Extract the [X, Y] coordinate from the center of the cell holding the provided text.  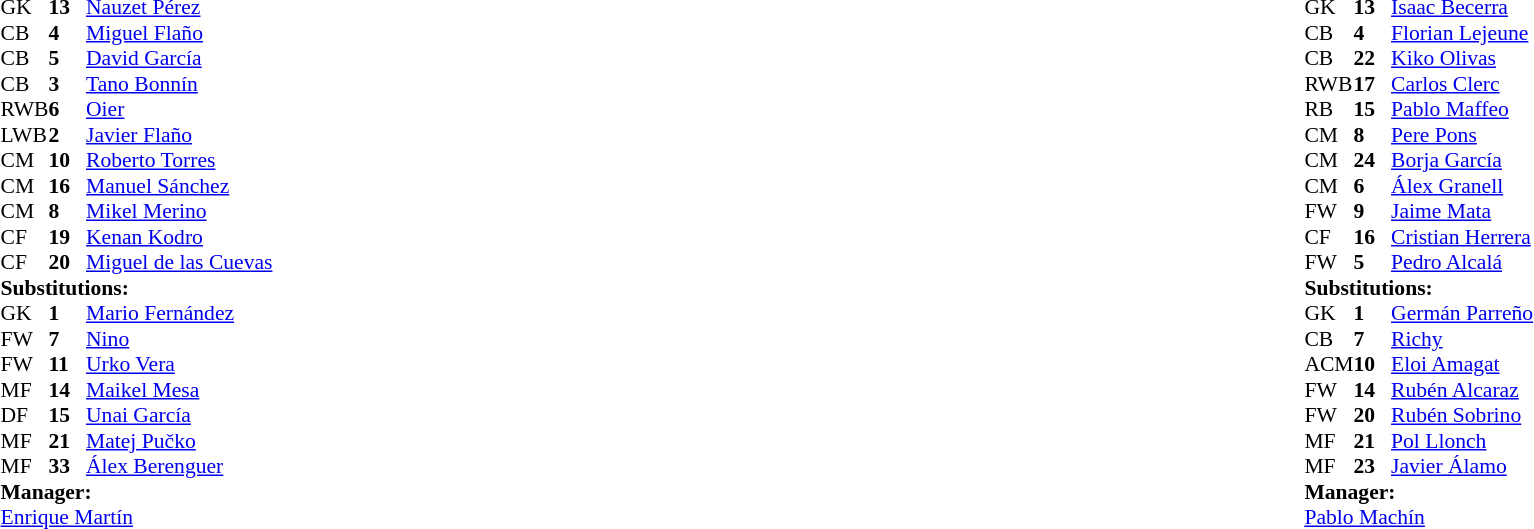
Carlos Clerc [1462, 84]
RB [1328, 109]
Pedro Alcalá [1462, 263]
24 [1373, 161]
Roberto Torres [179, 161]
Miguel de las Cuevas [179, 263]
Cristian Herrera [1462, 237]
Miguel Flaño [179, 33]
Richy [1462, 339]
Maikel Mesa [179, 390]
17 [1373, 84]
9 [1373, 211]
33 [67, 467]
Pablo Maffeo [1462, 109]
Mario Fernández [179, 313]
Eloi Amagat [1462, 365]
Pol Llonch [1462, 441]
Manuel Sánchez [179, 186]
Urko Vera [179, 365]
3 [67, 84]
Kiko Olivas [1462, 59]
Unai García [179, 415]
David García [179, 59]
Borja García [1462, 161]
LWB [24, 135]
Álex Berenguer [179, 467]
Mikel Merino [179, 211]
Oier [179, 109]
Javier Álamo [1462, 467]
Álex Granell [1462, 186]
Matej Pučko [179, 441]
11 [67, 365]
22 [1373, 59]
19 [67, 237]
Nino [179, 339]
Tano Bonnín [179, 84]
ACM [1328, 365]
Javier Flaño [179, 135]
Pere Pons [1462, 135]
DF [24, 415]
Rubén Sobrino [1462, 415]
23 [1373, 467]
Florian Lejeune [1462, 33]
Germán Parreño [1462, 313]
Jaime Mata [1462, 211]
Kenan Kodro [179, 237]
Rubén Alcaraz [1462, 390]
2 [67, 135]
